Extract the (X, Y) coordinate from the center of the cell holding the provided text.  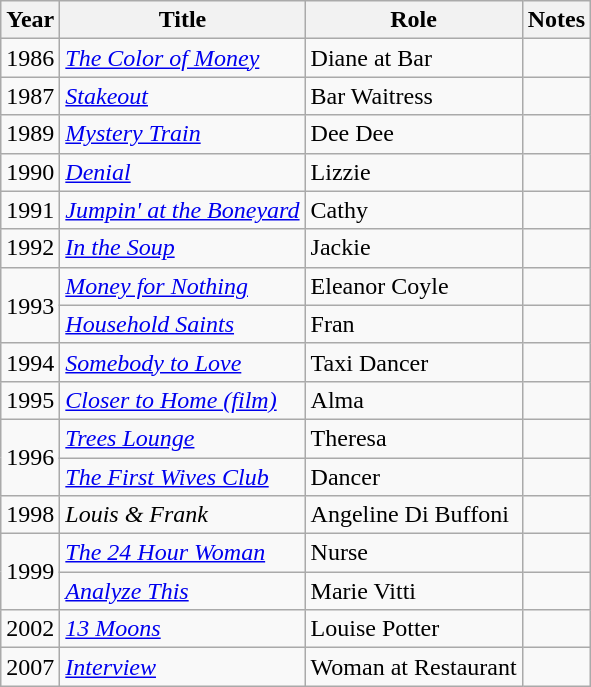
1998 (30, 515)
Mystery Train (182, 134)
Theresa (414, 438)
Woman at Restaurant (414, 667)
Cathy (414, 210)
Closer to Home (film) (182, 400)
Household Saints (182, 324)
Interview (182, 667)
1996 (30, 457)
The Color of Money (182, 58)
The 24 Hour Woman (182, 553)
Analyze This (182, 591)
1999 (30, 572)
The First Wives Club (182, 477)
Eleanor Coyle (414, 286)
Angeline Di Buffoni (414, 515)
2007 (30, 667)
Lizzie (414, 172)
Title (182, 20)
Year (30, 20)
Bar Waitress (414, 96)
Trees Lounge (182, 438)
Marie Vitti (414, 591)
1991 (30, 210)
Diane at Bar (414, 58)
Taxi Dancer (414, 362)
1990 (30, 172)
Alma (414, 400)
Nurse (414, 553)
1993 (30, 305)
Dancer (414, 477)
Somebody to Love (182, 362)
Louise Potter (414, 629)
Fran (414, 324)
13 Moons (182, 629)
1986 (30, 58)
Money for Nothing (182, 286)
1994 (30, 362)
1989 (30, 134)
In the Soup (182, 248)
Dee Dee (414, 134)
Denial (182, 172)
1992 (30, 248)
Louis & Frank (182, 515)
Stakeout (182, 96)
Notes (556, 20)
1995 (30, 400)
Jackie (414, 248)
1987 (30, 96)
Jumpin' at the Boneyard (182, 210)
Role (414, 20)
2002 (30, 629)
